Provide the [X, Y] coordinate of the cell's center where the given text is located.  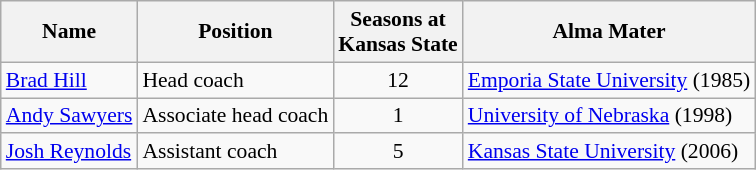
5 [398, 152]
12 [398, 80]
Head coach [235, 80]
Associate head coach [235, 116]
Seasons atKansas State [398, 32]
University of Nebraska (1998) [609, 116]
Name [70, 32]
Andy Sawyers [70, 116]
Brad Hill [70, 80]
Assistant coach [235, 152]
Emporia State University (1985) [609, 80]
Kansas State University (2006) [609, 152]
Josh Reynolds [70, 152]
Position [235, 32]
1 [398, 116]
Alma Mater [609, 32]
